Locate the cell with the specified text and output its [x, y] center coordinate. 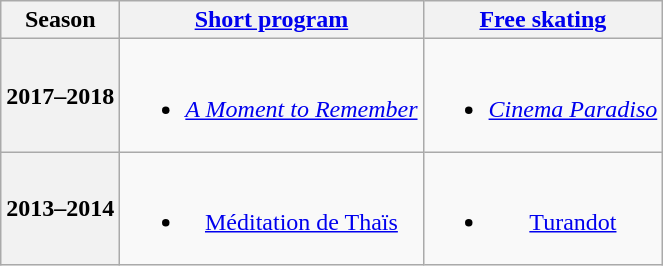
2013–2014 [60, 208]
Season [60, 20]
Cinema Paradiso [543, 96]
Short program [272, 20]
Méditation de Thaïs [272, 208]
2017–2018 [60, 96]
Turandot [543, 208]
A Moment to Remember [272, 96]
Free skating [543, 20]
